Determine the [X, Y] coordinate at the center of the cell enclosing the given text.  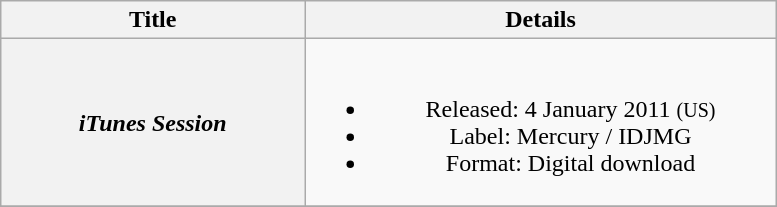
Released: 4 January 2011 (US)Label: Mercury / IDJMGFormat: Digital download [541, 122]
iTunes Session [153, 122]
Details [541, 20]
Title [153, 20]
